Return the [X, Y] coordinate for the center point of the cell that contains the specified text.  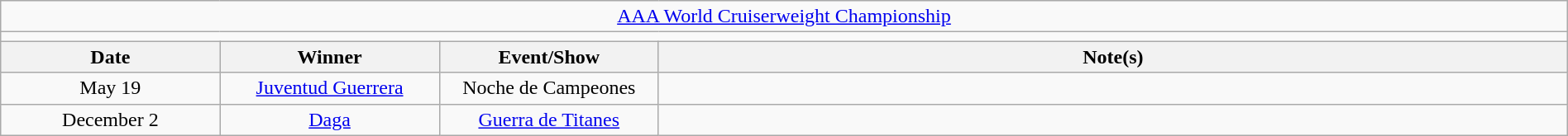
Event/Show [549, 57]
December 2 [111, 120]
Note(s) [1113, 57]
Date [111, 57]
May 19 [111, 88]
Juventud Guerrera [329, 88]
Winner [329, 57]
Daga [329, 120]
Guerra de Titanes [549, 120]
Noche de Campeones [549, 88]
AAA World Cruiserweight Championship [784, 16]
